Locate the cell with the specified text and output its [X, Y] center coordinate. 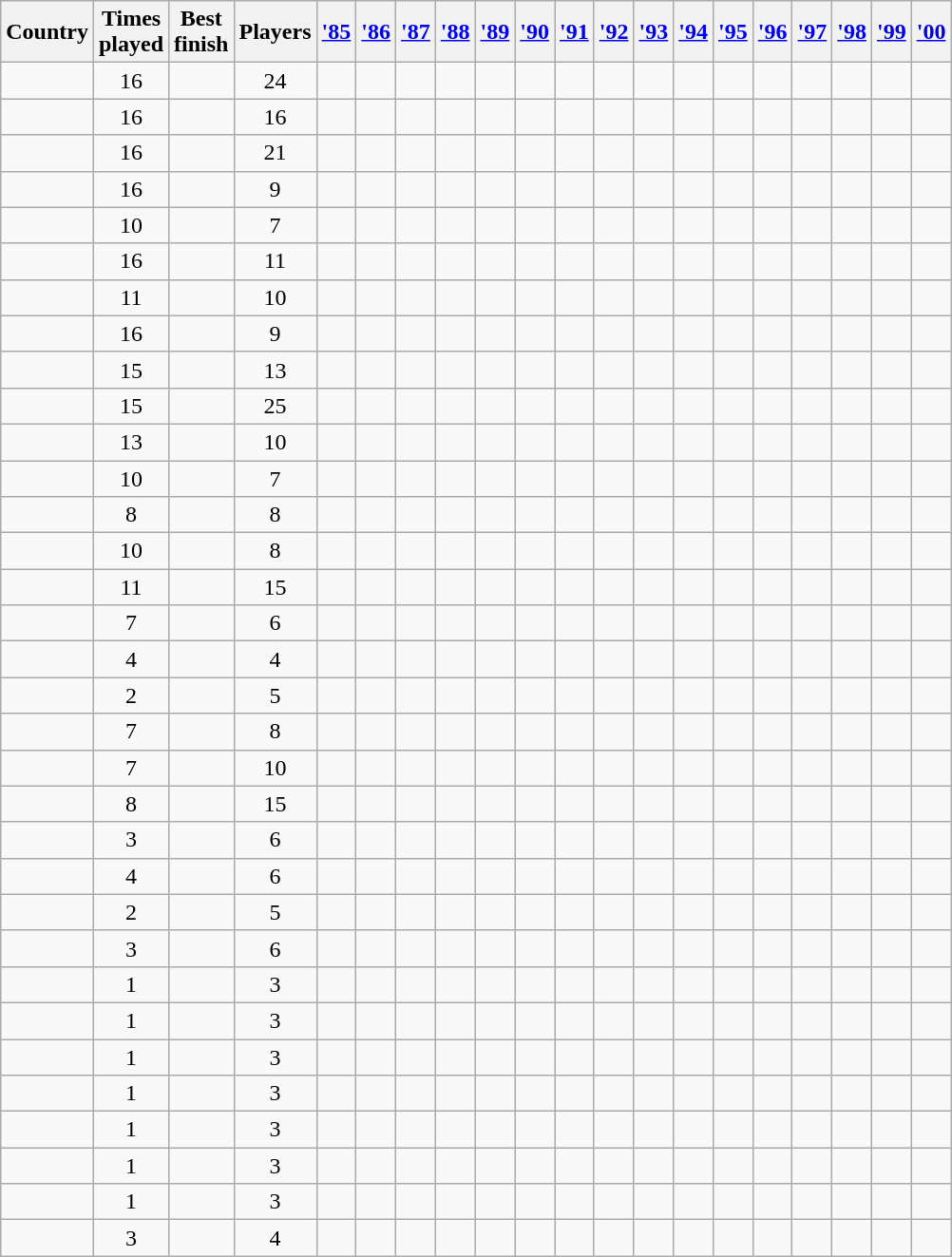
'00 [931, 32]
'91 [575, 32]
'97 [812, 32]
25 [276, 406]
'92 [614, 32]
'99 [891, 32]
Players [276, 32]
'96 [772, 32]
'88 [455, 32]
Country [48, 32]
'89 [495, 32]
'94 [694, 32]
'93 [654, 32]
'95 [733, 32]
'85 [336, 32]
21 [276, 153]
Timesplayed [131, 32]
'86 [376, 32]
Bestfinish [201, 32]
'90 [535, 32]
'98 [852, 32]
24 [276, 81]
'87 [416, 32]
